Output the [X, Y] coordinate of the center of the cell containing the given text.  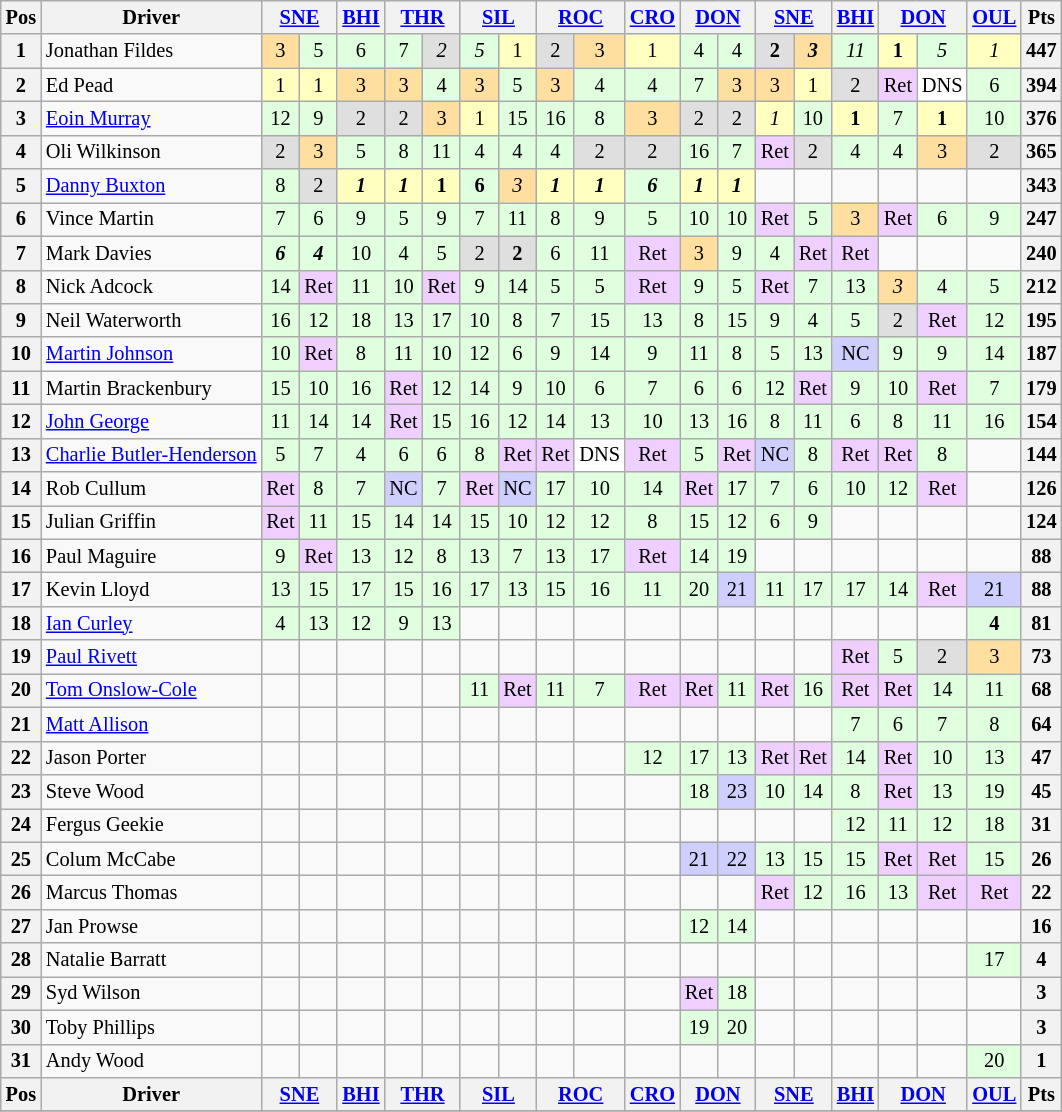
Oli Wilkinson [151, 152]
81 [1041, 623]
Rob Cullum [151, 489]
Fergus Geekie [151, 825]
212 [1041, 287]
47 [1041, 758]
Matt Allison [151, 724]
365 [1041, 152]
447 [1041, 51]
Danny Buxton [151, 186]
Mark Davies [151, 253]
247 [1041, 219]
124 [1041, 522]
154 [1041, 421]
Martin Johnson [151, 354]
Natalie Barratt [151, 960]
Steve Wood [151, 791]
376 [1041, 118]
Toby Phillips [151, 1027]
Paul Maguire [151, 556]
Kevin Lloyd [151, 589]
195 [1041, 320]
25 [21, 859]
28 [21, 960]
179 [1041, 388]
Charlie Butler-Henderson [151, 455]
Jonathan Fildes [151, 51]
24 [21, 825]
240 [1041, 253]
Jason Porter [151, 758]
Martin Brackenbury [151, 388]
45 [1041, 791]
73 [1041, 657]
144 [1041, 455]
343 [1041, 186]
Eoin Murray [151, 118]
27 [21, 926]
Vince Martin [151, 219]
Tom Onslow-Cole [151, 690]
Neil Waterworth [151, 320]
Marcus Thomas [151, 892]
Andy Wood [151, 1061]
64 [1041, 724]
126 [1041, 489]
30 [21, 1027]
394 [1041, 85]
68 [1041, 690]
Ed Pead [151, 85]
187 [1041, 354]
Syd Wilson [151, 993]
Jan Prowse [151, 926]
Julian Griffin [151, 522]
John George [151, 421]
Paul Rivett [151, 657]
Ian Curley [151, 623]
Nick Adcock [151, 287]
Colum McCabe [151, 859]
29 [21, 993]
